Locate the cell with the specified text and output its [X, Y] center coordinate. 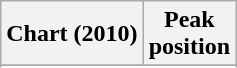
Chart (2010) [72, 34]
Peakposition [189, 34]
